Extract the (x, y) coordinate from the center of the cell holding the provided text.  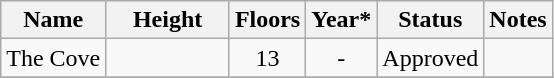
Year* (342, 20)
Notes (518, 20)
The Cove (54, 58)
Name (54, 20)
Status (430, 20)
Height (168, 20)
Approved (430, 58)
- (342, 58)
13 (267, 58)
Floors (267, 20)
